Return the [x, y] coordinate for the center point of the cell that contains the specified text.  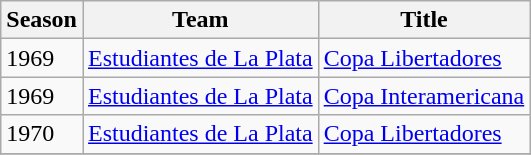
Season [42, 20]
Team [200, 20]
Copa Interamericana [424, 96]
Title [424, 20]
1970 [42, 134]
